Identify which cell holds the provided text, then report its [X, Y] central coordinate. 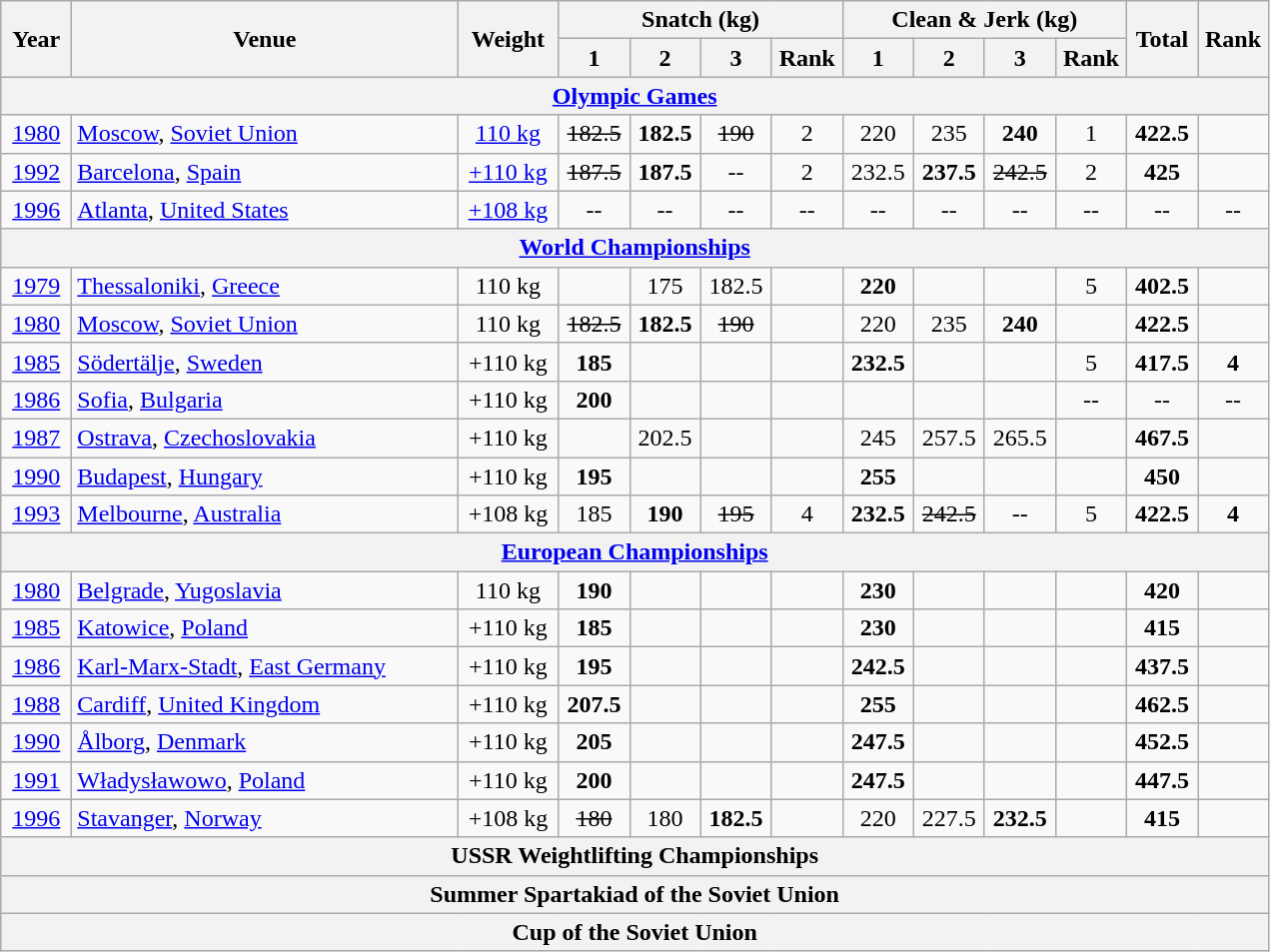
1987 [36, 438]
Thessaloniki, Greece [265, 286]
1993 [36, 514]
207.5 [594, 704]
Karl-Marx-Stadt, East Germany [265, 666]
437.5 [1161, 666]
1991 [36, 780]
227.5 [949, 818]
Cardiff, United Kingdom [265, 704]
Belgrade, Yugoslavia [265, 590]
USSR Weightlifting Championships [635, 856]
Clean & Jerk (kg) [984, 20]
420 [1161, 590]
402.5 [1161, 286]
175 [665, 286]
Ålborg, Denmark [265, 742]
Melbourne, Australia [265, 514]
447.5 [1161, 780]
1988 [36, 704]
Barcelona, Spain [265, 172]
Ostrava, Czechoslovakia [265, 438]
Budapest, Hungary [265, 476]
World Championships [635, 248]
Weight [508, 39]
Total [1161, 39]
237.5 [949, 172]
467.5 [1161, 438]
1992 [36, 172]
European Championships [635, 552]
Summer Spartakiad of the Soviet Union [635, 894]
Snatch (kg) [700, 20]
257.5 [949, 438]
Katowice, Poland [265, 628]
Atlanta, United States [265, 210]
425 [1161, 172]
205 [594, 742]
452.5 [1161, 742]
Stavanger, Norway [265, 818]
245 [877, 438]
Södertälje, Sweden [265, 362]
202.5 [665, 438]
462.5 [1161, 704]
Venue [265, 39]
Władysławowo, Poland [265, 780]
1979 [36, 286]
Year [36, 39]
Olympic Games [635, 96]
Sofia, Bulgaria [265, 400]
265.5 [1019, 438]
Cup of the Soviet Union [635, 932]
450 [1161, 476]
417.5 [1161, 362]
